Pinpoint the cell where the given text exists, returning its [X, Y] midpoint coordinate. 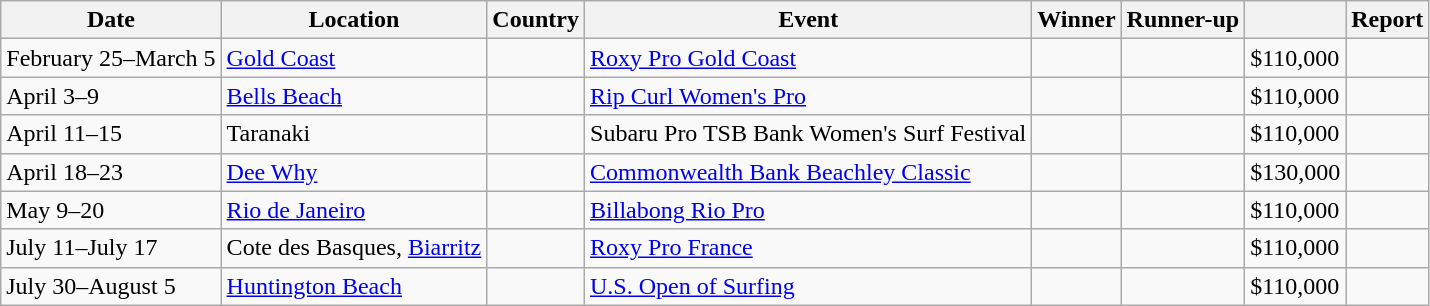
Billabong Rio Pro [808, 210]
Gold Coast [354, 58]
April 18–23 [111, 172]
Dee Why [354, 172]
July 30–August 5 [111, 286]
Date [111, 20]
Location [354, 20]
Runner-up [1183, 20]
April 3–9 [111, 96]
Cote des Basques, Biarritz [354, 248]
April 11–15 [111, 134]
Bells Beach [354, 96]
Huntington Beach [354, 286]
$130,000 [1296, 172]
Event [808, 20]
Rio de Janeiro [354, 210]
May 9–20 [111, 210]
Subaru Pro TSB Bank Women's Surf Festival [808, 134]
Report [1388, 20]
Rip Curl Women's Pro [808, 96]
Country [536, 20]
Roxy Pro France [808, 248]
July 11–July 17 [111, 248]
U.S. Open of Surfing [808, 286]
Taranaki [354, 134]
Commonwealth Bank Beachley Classic [808, 172]
February 25–March 5 [111, 58]
Roxy Pro Gold Coast [808, 58]
Winner [1076, 20]
